Detect which cell encompasses the target text, then output its [X, Y] center coordinate. 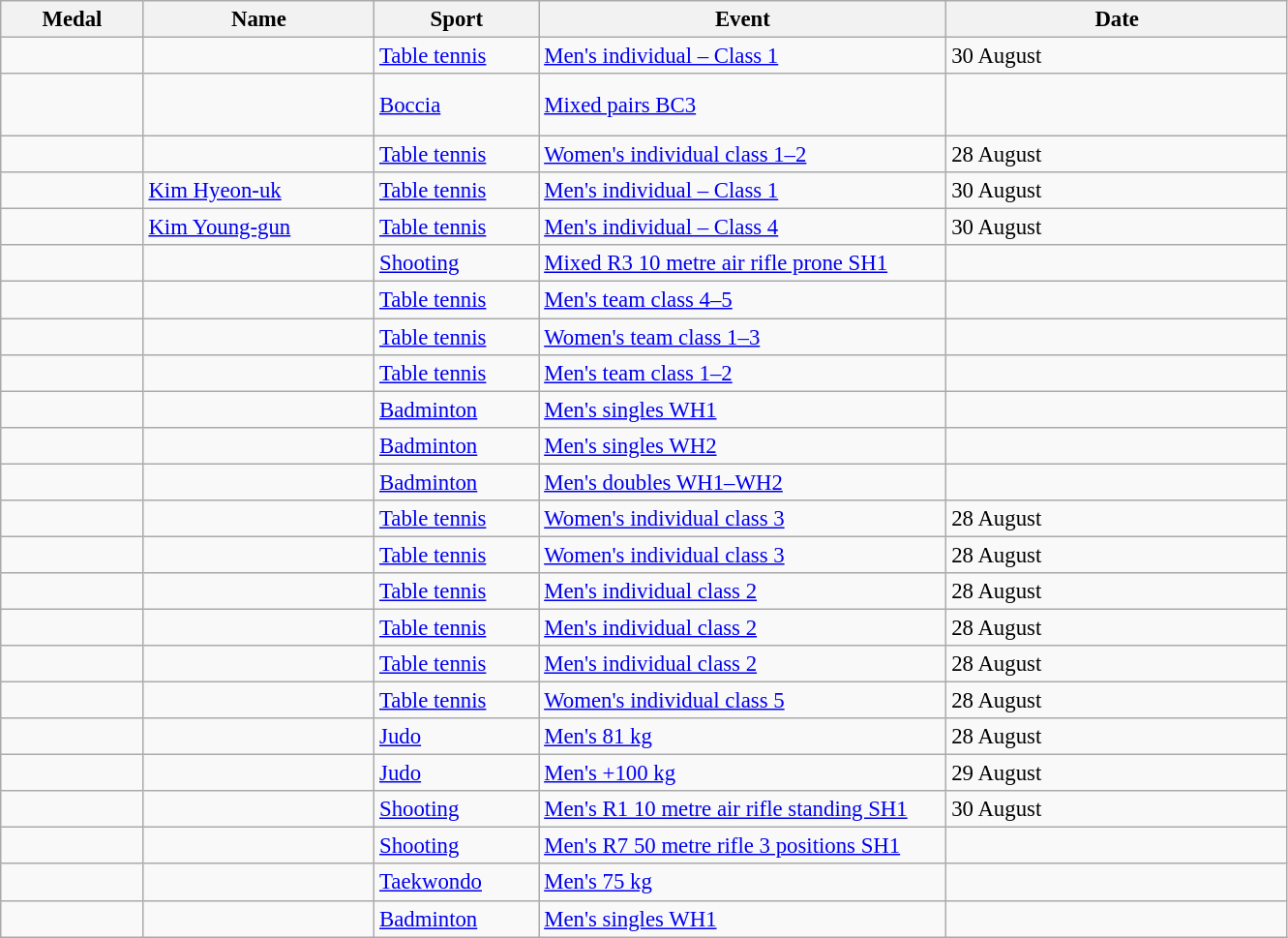
Men's R7 50 metre rifle 3 positions SH1 [743, 846]
Mixed pairs BC3 [743, 105]
Taekwondo [457, 883]
Men's individual – Class 4 [743, 227]
Women's individual class 1–2 [743, 155]
Men's singles WH2 [743, 445]
Men's 75 kg [743, 883]
Men's team class 1–2 [743, 373]
Date [1117, 19]
Event [743, 19]
29 August [1117, 773]
Kim Hyeon-uk [259, 191]
Men's +100 kg [743, 773]
Women's team class 1–3 [743, 337]
Men's team class 4–5 [743, 300]
Kim Young-gun [259, 227]
Men's R1 10 metre air rifle standing SH1 [743, 809]
Men's doubles WH1–WH2 [743, 482]
Boccia [457, 105]
Sport [457, 19]
Name [259, 19]
Medal [72, 19]
Men's 81 kg [743, 737]
Mixed R3 10 metre air rifle prone SH1 [743, 264]
Women's individual class 5 [743, 701]
